Return [X, Y] of the center of cell containing provided text 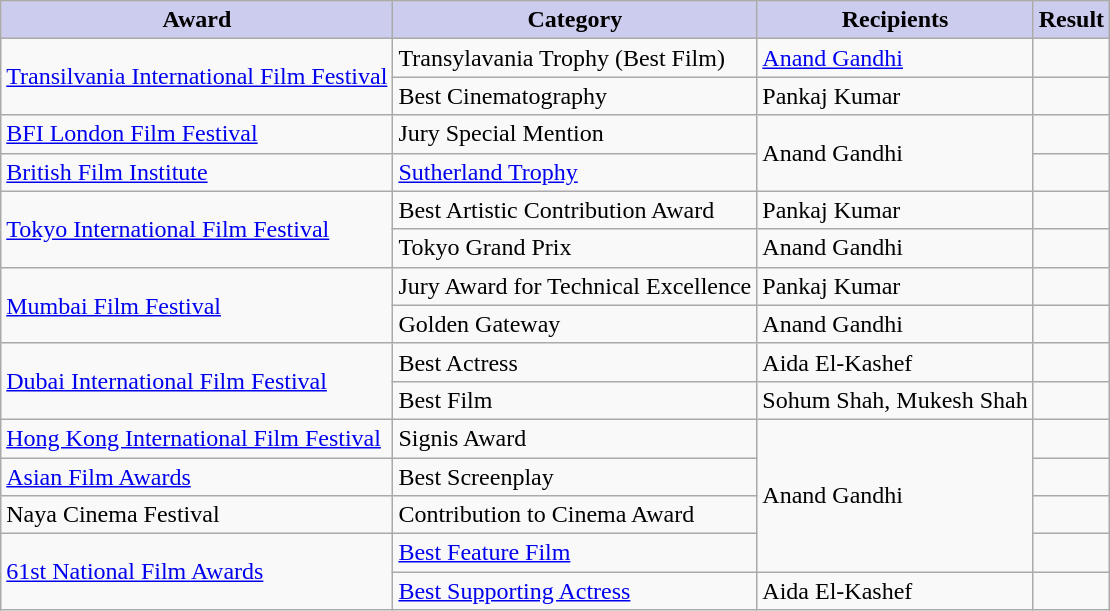
Mumbai Film Festival [197, 305]
Result [1071, 20]
British Film Institute [197, 172]
Tokyo Grand Prix [575, 248]
Category [575, 20]
Dubai International Film Festival [197, 381]
Tokyo International Film Festival [197, 229]
Transylavania Trophy (Best Film) [575, 58]
Best Film [575, 400]
Recipients [895, 20]
Best Screenplay [575, 477]
Award [197, 20]
Asian Film Awards [197, 477]
Best Feature Film [575, 553]
Hong Kong International Film Festival [197, 438]
Best Artistic Contribution Award [575, 210]
Best Actress [575, 362]
Sohum Shah, Mukesh Shah [895, 400]
Best Supporting Actress [575, 591]
Transilvania International Film Festival [197, 77]
Golden Gateway [575, 324]
Best Cinematography [575, 96]
61st National Film Awards [197, 572]
Contribution to Cinema Award [575, 515]
Sutherland Trophy [575, 172]
Signis Award [575, 438]
Jury Award for Technical Excellence [575, 286]
Jury Special Mention [575, 134]
BFI London Film Festival [197, 134]
Naya Cinema Festival [197, 515]
